Find where the given text appears and provide that cell's center as [x, y] coordinate. 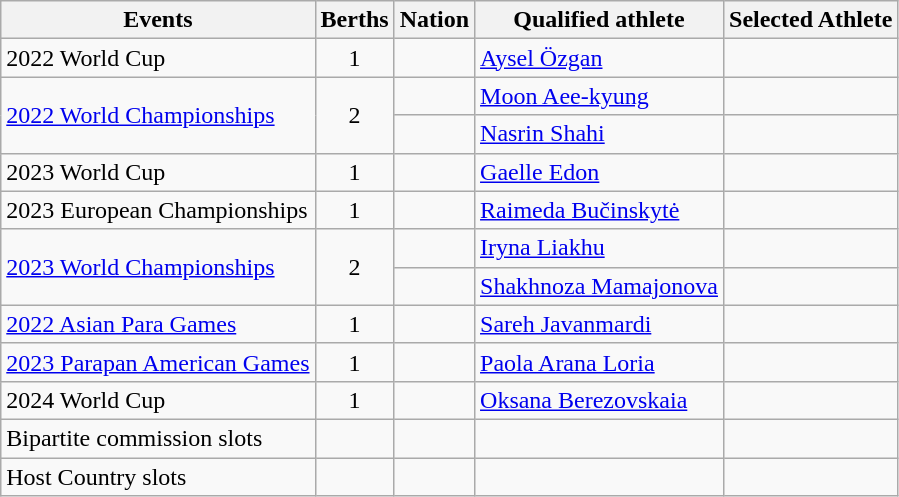
Nasrin Shahi [600, 134]
Host Country slots [158, 477]
2022 World Cup [158, 58]
Raimeda Bučinskytė [600, 210]
2023 World Championships [158, 267]
2022 World Championships [158, 115]
Aysel Özgan [600, 58]
Iryna Liakhu [600, 248]
Gaelle Edon [600, 172]
Nation [434, 20]
2023 World Cup [158, 172]
Bipartite commission slots [158, 438]
Shakhnoza Mamajonova [600, 286]
Sareh Javanmardi [600, 324]
Oksana Berezovskaia [600, 400]
Events [158, 20]
2023 European Championships [158, 210]
2024 World Cup [158, 400]
2022 Asian Para Games [158, 324]
Selected Athlete [811, 20]
Berths [354, 20]
Paola Arana Loria [600, 362]
2023 Parapan American Games [158, 362]
Qualified athlete [600, 20]
Moon Aee-kyung [600, 96]
